Return the [x, y] coordinate for the center point of the cell that contains the specified text.  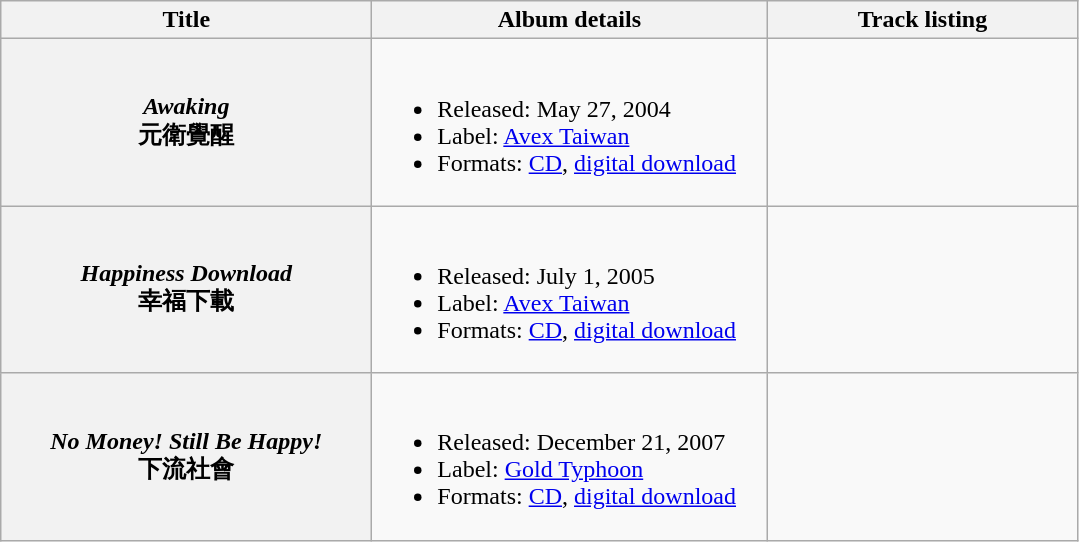
Track listing [922, 20]
No Money! Still Be Happy! 下流社會 [186, 456]
Awaking 元衛覺醒 [186, 122]
Released: July 1, 2005Label: Avex TaiwanFormats: CD, digital download [570, 290]
Title [186, 20]
Released: May 27, 2004Label: Avex TaiwanFormats: CD, digital download [570, 122]
Released: December 21, 2007Label: Gold TyphoonFormats: CD, digital download [570, 456]
Album details [570, 20]
Happiness Download 幸福下載 [186, 290]
